Provide the (X, Y) coordinate of the cell's center where the given text is located.  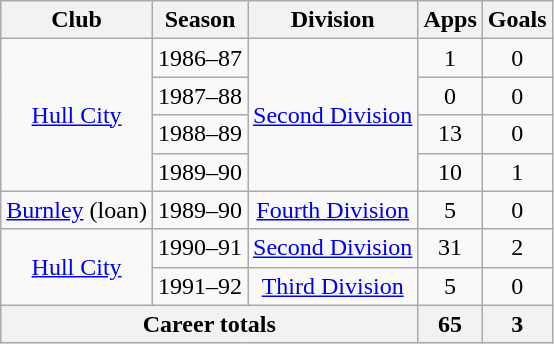
Division (333, 20)
31 (450, 248)
Apps (450, 20)
1990–91 (200, 248)
Third Division (333, 286)
13 (450, 134)
1991–92 (200, 286)
65 (450, 324)
1987–88 (200, 96)
1988–89 (200, 134)
3 (517, 324)
10 (450, 172)
Goals (517, 20)
Club (77, 20)
Career totals (210, 324)
Fourth Division (333, 210)
1986–87 (200, 58)
Season (200, 20)
2 (517, 248)
Burnley (loan) (77, 210)
